Capture the cell that displays the provided text and extract its [x, y] central coordinate. 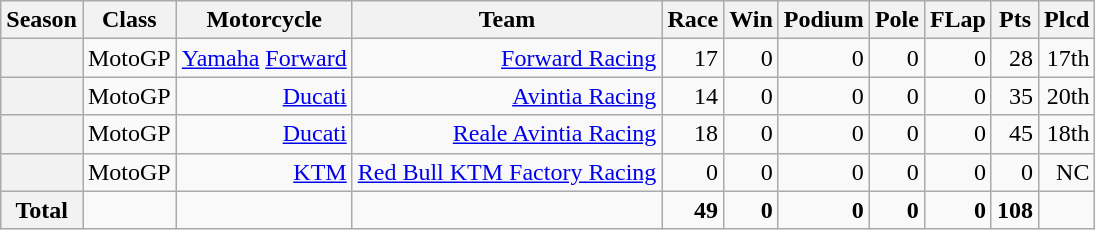
20th [1067, 96]
Podium [824, 20]
Team [507, 20]
Season [42, 20]
17 [693, 58]
Pts [1014, 20]
Total [42, 210]
Race [693, 20]
28 [1014, 58]
18 [693, 134]
Yamaha Forward [264, 58]
Avintia Racing [507, 96]
17th [1067, 58]
14 [693, 96]
Win [752, 20]
49 [693, 210]
NC [1067, 172]
Pole [896, 20]
45 [1014, 134]
Class [129, 20]
Reale Avintia Racing [507, 134]
18th [1067, 134]
108 [1014, 210]
KTM [264, 172]
Forward Racing [507, 58]
35 [1014, 96]
Motorcycle [264, 20]
FLap [958, 20]
Red Bull KTM Factory Racing [507, 172]
Plcd [1067, 20]
